Output the (X, Y) coordinate of the center of the cell containing the given text.  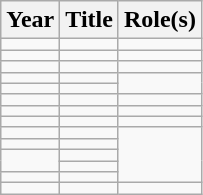
Title (90, 20)
Year (30, 20)
Role(s) (160, 20)
